Identify which cell holds the provided text, then report its (X, Y) central coordinate. 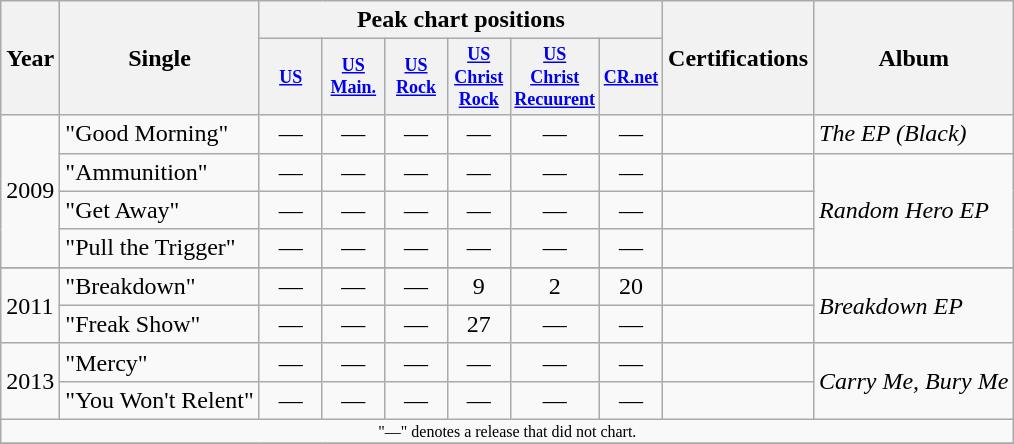
Random Hero EP (914, 210)
"Good Morning" (160, 134)
"—" denotes a release that did not chart. (508, 431)
USMain. (354, 77)
Year (30, 58)
20 (630, 286)
US Christ Rock (478, 77)
9 (478, 286)
"Mercy" (160, 362)
2009 (30, 191)
CR.net (630, 77)
Single (160, 58)
"You Won't Relent" (160, 400)
"Pull the Trigger" (160, 248)
Carry Me, Bury Me (914, 381)
US (290, 77)
"Get Away" (160, 210)
Peak chart positions (460, 20)
2011 (30, 305)
"Breakdown" (160, 286)
Breakdown EP (914, 305)
2013 (30, 381)
USRock (416, 77)
"Freak Show" (160, 324)
USChristRecuurent (554, 77)
2 (554, 286)
27 (478, 324)
The EP (Black) (914, 134)
Certifications (738, 58)
Album (914, 58)
"Ammunition" (160, 172)
